Extract the (X, Y) coordinate from the center of the cell holding the provided text.  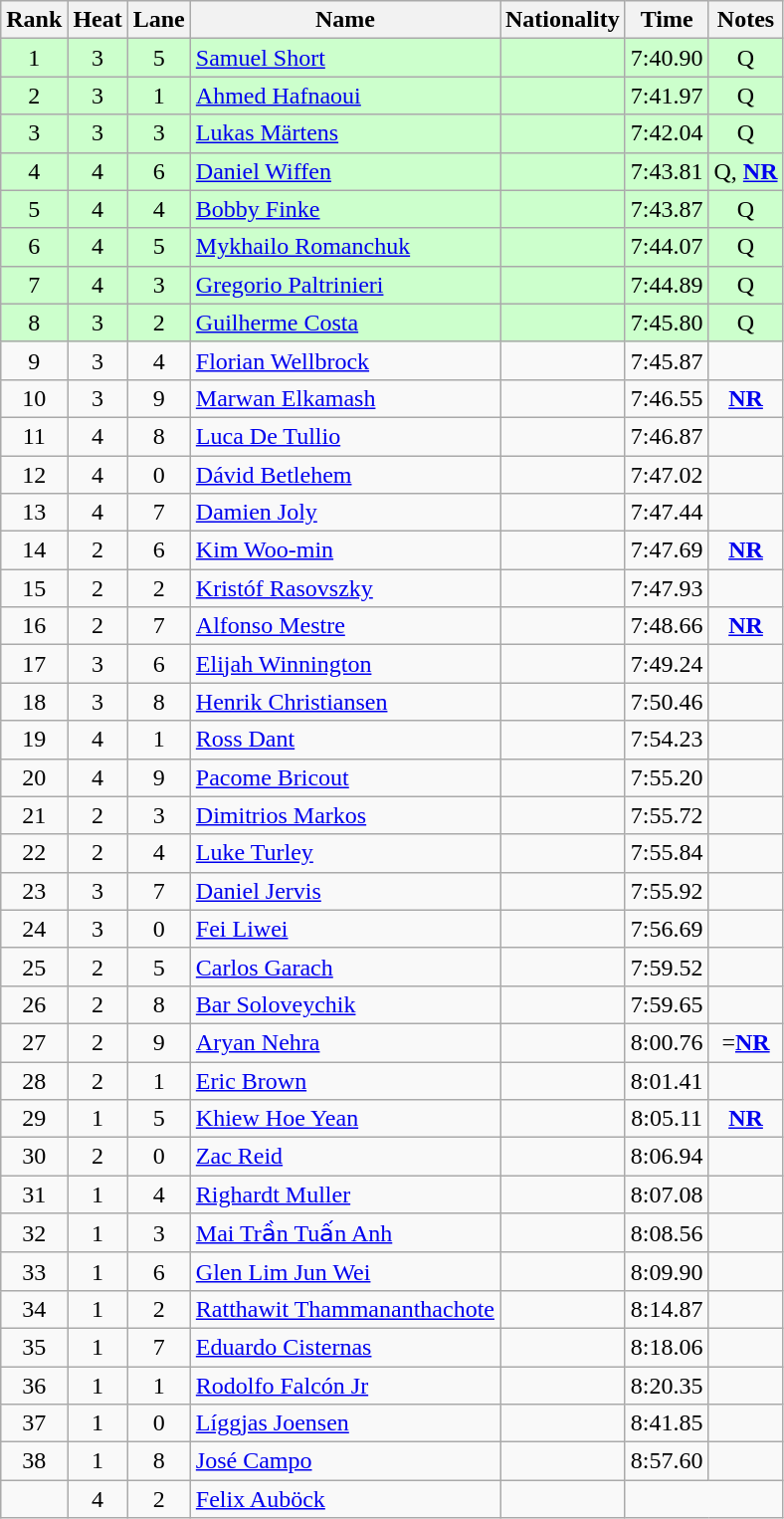
37 (34, 1423)
8:05.11 (667, 1119)
38 (34, 1461)
34 (34, 1309)
Henrik Christiansen (344, 702)
Heat (98, 20)
Marwan Elkamash (344, 398)
16 (34, 626)
Glen Lim Jun Wei (344, 1271)
=NR (746, 1042)
Carlos Garach (344, 967)
8:07.08 (667, 1194)
Righardt Muller (344, 1194)
8:14.87 (667, 1309)
Dimitrios Markos (344, 815)
7:40.90 (667, 58)
8:00.76 (667, 1042)
7:55.20 (667, 777)
30 (34, 1157)
7:43.81 (667, 171)
Eduardo Cisternas (344, 1347)
25 (34, 967)
Bobby Finke (344, 209)
Notes (746, 20)
29 (34, 1119)
33 (34, 1271)
Pacome Bricout (344, 777)
27 (34, 1042)
7:55.84 (667, 853)
José Campo (344, 1461)
Eric Brown (344, 1080)
Rank (34, 20)
26 (34, 1004)
8:01.41 (667, 1080)
17 (34, 664)
8:09.90 (667, 1271)
32 (34, 1233)
12 (34, 475)
Luke Turley (344, 853)
Q, NR (746, 171)
13 (34, 513)
Elijah Winnington (344, 664)
Nationality (562, 20)
Mai Trần Tuấn Anh (344, 1233)
Daniel Wiffen (344, 171)
21 (34, 815)
Guilherme Costa (344, 323)
Time (667, 20)
Lane (159, 20)
7:45.87 (667, 360)
8:41.85 (667, 1423)
22 (34, 853)
36 (34, 1385)
8:08.56 (667, 1233)
24 (34, 929)
Aryan Nehra (344, 1042)
7:43.87 (667, 209)
8:06.94 (667, 1157)
7:46.55 (667, 398)
8:20.35 (667, 1385)
Damien Joly (344, 513)
Kristóf Rasovszky (344, 588)
7:42.04 (667, 133)
7:50.46 (667, 702)
7:47.93 (667, 588)
Lukas Märtens (344, 133)
Zac Reid (344, 1157)
Florian Wellbrock (344, 360)
Khiew Hoe Yean (344, 1119)
7:47.44 (667, 513)
7:56.69 (667, 929)
7:47.02 (667, 475)
14 (34, 550)
Ross Dant (344, 740)
23 (34, 891)
7:44.89 (667, 285)
Ratthawit Thammananthachote (344, 1309)
20 (34, 777)
7:45.80 (667, 323)
8:57.60 (667, 1461)
11 (34, 436)
Dávid Betlehem (344, 475)
Luca De Tullio (344, 436)
7:55.72 (667, 815)
7:49.24 (667, 664)
Bar Soloveychik (344, 1004)
10 (34, 398)
7:46.87 (667, 436)
Líggjas Joensen (344, 1423)
7:41.97 (667, 96)
15 (34, 588)
Felix Auböck (344, 1499)
7:59.65 (667, 1004)
Daniel Jervis (344, 891)
Ahmed Hafnaoui (344, 96)
Samuel Short (344, 58)
Mykhailo Romanchuk (344, 247)
Rodolfo Falcón Jr (344, 1385)
35 (34, 1347)
7:47.69 (667, 550)
28 (34, 1080)
7:54.23 (667, 740)
8:18.06 (667, 1347)
7:44.07 (667, 247)
7:55.92 (667, 891)
Gregorio Paltrinieri (344, 285)
7:48.66 (667, 626)
Name (344, 20)
19 (34, 740)
31 (34, 1194)
Kim Woo-min (344, 550)
18 (34, 702)
Fei Liwei (344, 929)
7:59.52 (667, 967)
Alfonso Mestre (344, 626)
